Identify which cell holds the provided text, then report its [x, y] central coordinate. 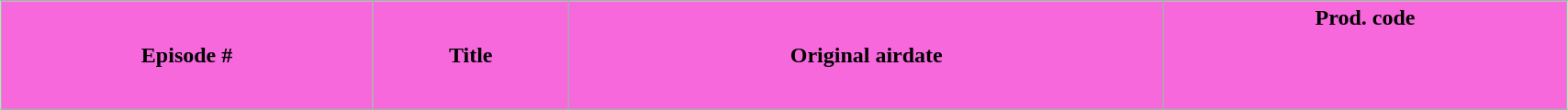
Episode # [187, 55]
Title [471, 55]
Original airdate [867, 55]
Prod. code [1366, 55]
